Scan for the cell matching the given text and deliver its (x, y) coordinate at center. 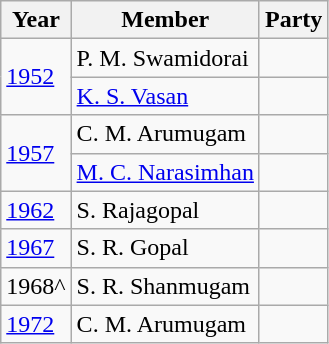
1967 (36, 248)
1968^ (36, 286)
K. S. Vasan (165, 96)
1952 (36, 77)
1957 (36, 153)
M. C. Narasimhan (165, 172)
P. M. Swamidorai (165, 58)
1972 (36, 324)
Year (36, 20)
S. Rajagopal (165, 210)
S. R. Gopal (165, 248)
Party (293, 20)
Member (165, 20)
S. R. Shanmugam (165, 286)
1962 (36, 210)
